Extract the (x, y) coordinate from the center of the cell holding the provided text.  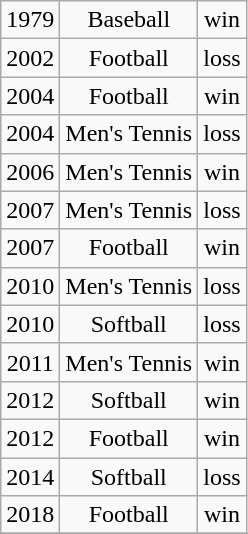
2014 (30, 477)
2011 (30, 362)
Baseball (129, 20)
2002 (30, 58)
2018 (30, 515)
1979 (30, 20)
2006 (30, 172)
